From the cell containing the given text, extract its center point as (X, Y) coordinate. 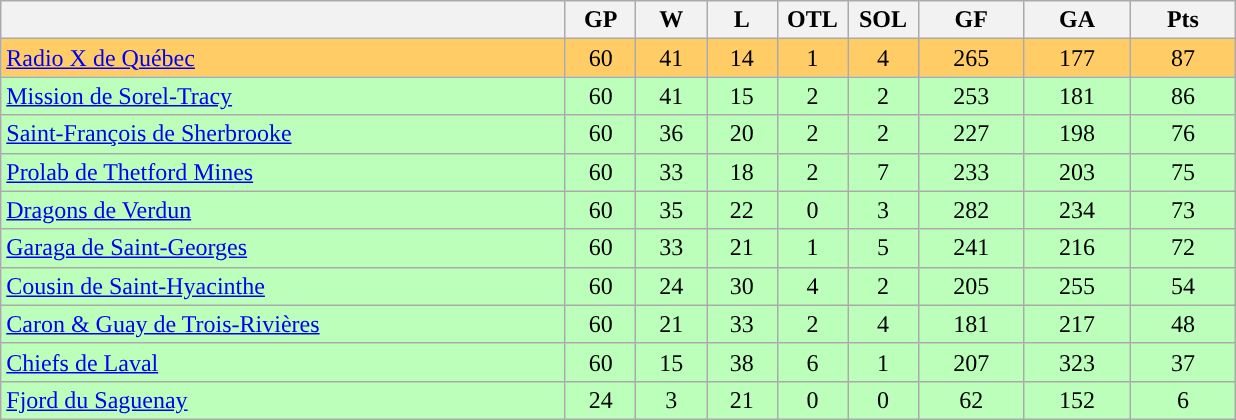
75 (1183, 172)
265 (971, 58)
177 (1077, 58)
76 (1183, 134)
48 (1183, 324)
217 (1077, 324)
Radio X de Québec (284, 58)
35 (672, 210)
Garaga de Saint-Georges (284, 248)
227 (971, 134)
234 (1077, 210)
Dragons de Verdun (284, 210)
GF (971, 20)
54 (1183, 286)
Mission de Sorel-Tracy (284, 96)
GA (1077, 20)
36 (672, 134)
152 (1077, 400)
7 (884, 172)
241 (971, 248)
253 (971, 96)
198 (1077, 134)
Chiefs de Laval (284, 362)
282 (971, 210)
14 (742, 58)
W (672, 20)
Fjord du Saguenay (284, 400)
38 (742, 362)
207 (971, 362)
Caron & Guay de Trois-Rivières (284, 324)
72 (1183, 248)
323 (1077, 362)
Cousin de Saint-Hyacinthe (284, 286)
87 (1183, 58)
SOL (884, 20)
62 (971, 400)
205 (971, 286)
233 (971, 172)
37 (1183, 362)
Pts (1183, 20)
GP (600, 20)
216 (1077, 248)
L (742, 20)
30 (742, 286)
5 (884, 248)
73 (1183, 210)
22 (742, 210)
Prolab de Thetford Mines (284, 172)
20 (742, 134)
255 (1077, 286)
Saint-François de Sherbrooke (284, 134)
203 (1077, 172)
OTL (812, 20)
86 (1183, 96)
18 (742, 172)
